Find where the given text appears and provide that cell's center as (X, Y) coordinate. 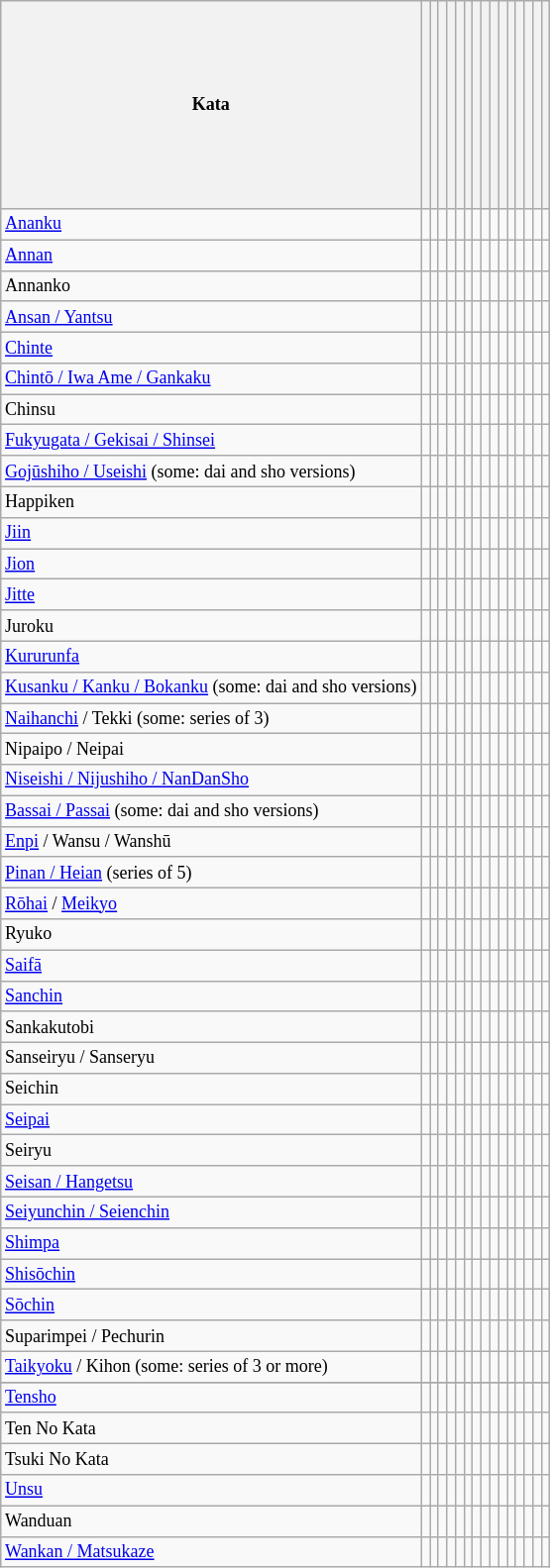
Gojūshiho / Useishi (some: dai and sho versions) (211, 471)
Pinan / Heian (series of 5) (211, 872)
Kururunfa (211, 656)
Seiyunchin / Seienchin (211, 1212)
Sanchin (211, 996)
Seichin (211, 1090)
Niseishi / Nijushiho / NanDanSho (211, 781)
Wankan / Matsukaze (211, 1551)
Seipai (211, 1119)
Seisan / Hangetsu (211, 1181)
Juroku (211, 626)
Nipaipo / Neipai (211, 749)
Kata (211, 105)
Ryuko (211, 935)
Sōchin (211, 1306)
Saifā (211, 965)
Tensho (211, 1397)
Naihanchi / Tekki (some: series of 3) (211, 719)
Bassai / Passai (some: dai and sho versions) (211, 810)
Enpi / Wansu / Wanshū (211, 842)
Chinsu (211, 410)
Chintō / Iwa Ame / Gankaku (211, 378)
Ten No Kata (211, 1428)
Shisōchin (211, 1274)
Unsu (211, 1490)
Ansan / Yantsu (211, 317)
Taikyoku / Kihon (some: series of 3 or more) (211, 1367)
Ananku (211, 224)
Fukyugata / Gekisai / Shinsei (211, 440)
Jitte (211, 594)
Shimpa (211, 1242)
Annan (211, 256)
Wanduan (211, 1521)
Sankakutobi (211, 1026)
Rōhai / Meikyo (211, 903)
Annanko (211, 285)
Jion (211, 565)
Sanseiryu / Sanseryu (211, 1058)
Seiryu (211, 1151)
Happiken (211, 501)
Kusanku / Kanku / Bokanku (some: dai and sho versions) (211, 687)
Suparimpei / Pechurin (211, 1335)
Jiin (211, 533)
Tsuki No Kata (211, 1460)
Chinte (211, 347)
